Provide the [x, y] coordinate of the cell's center where the given text is located.  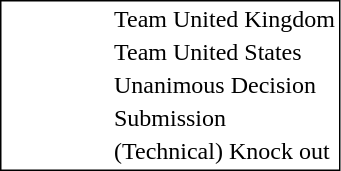
Team United States [224, 53]
Submission [224, 119]
Team United Kingdom [224, 19]
(Technical) Knock out [224, 151]
Unanimous Decision [224, 85]
